For the text-containing cell, return its midpoint in (x, y) coordinate format. 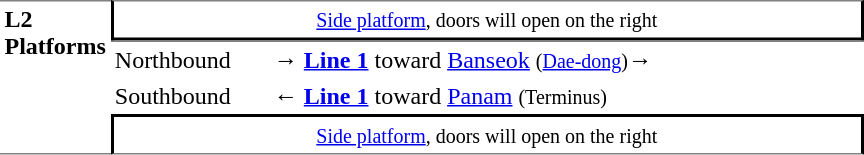
← Line 1 toward Panam (Terminus) (566, 96)
Southbound (190, 96)
L2Platforms (55, 77)
→ Line 1 toward Banseok (Dae-dong)→ (566, 59)
Northbound (190, 59)
